From the cell containing the given text, extract its center point as (X, Y) coordinate. 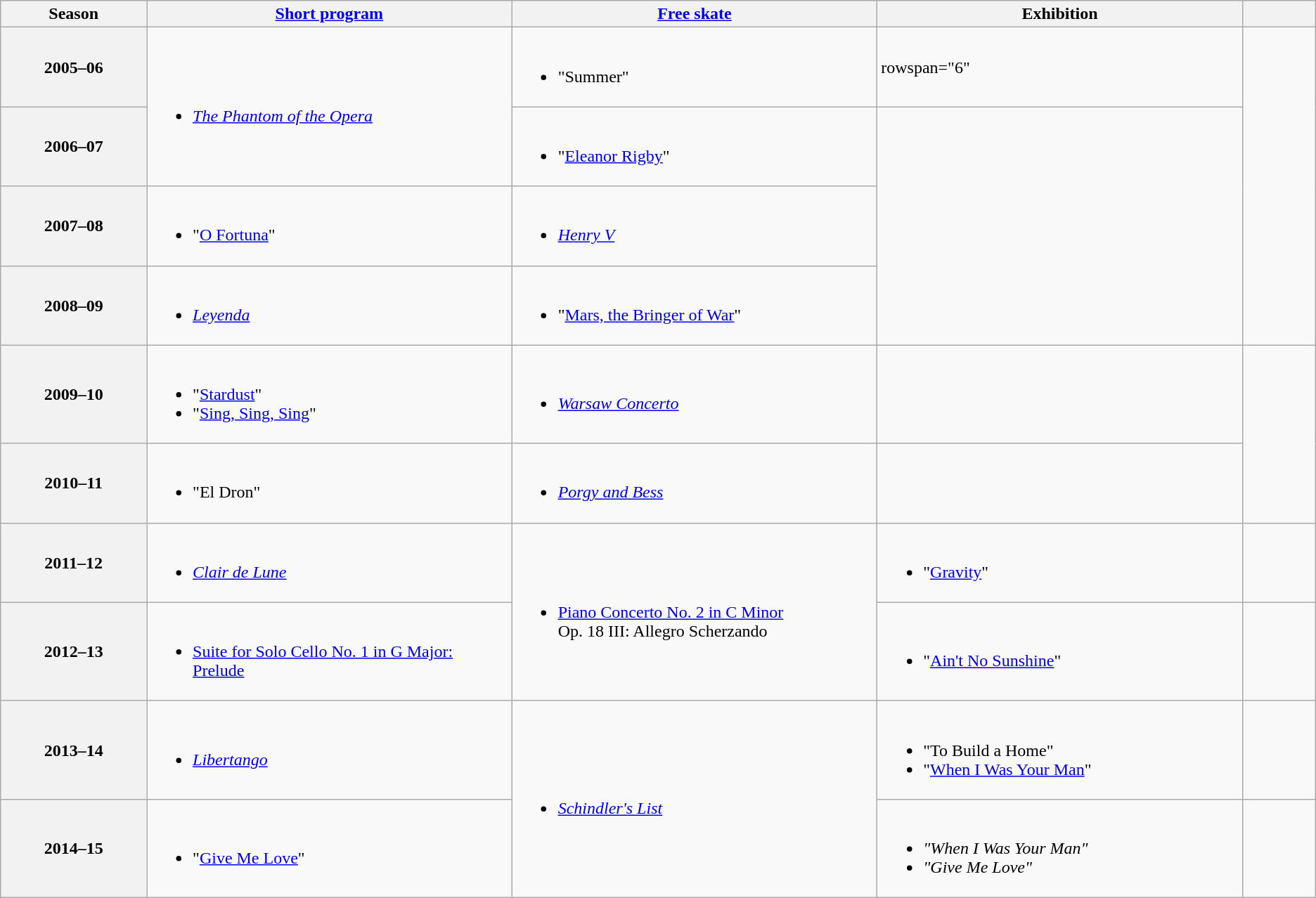
Suite for Solo Cello No. 1 in G Major: Prelude (330, 651)
Free skate (695, 14)
"Summer" (695, 67)
"El Dron" (330, 483)
2011–12 (74, 562)
Leyenda (330, 305)
2014–15 (74, 848)
2009–10 (74, 394)
Piano Concerto No. 2 in C MinorOp. 18 III: Allegro Scherzando (695, 611)
Schindler's List (695, 799)
"Ain't No Sunshine" (1060, 651)
Clair de Lune (330, 562)
Porgy and Bess (695, 483)
"Mars, the Bringer of War" (695, 305)
rowspan="6" (1060, 67)
Season (74, 14)
Warsaw Concerto (695, 394)
2013–14 (74, 750)
"O Fortuna" (330, 226)
Short program (330, 14)
"When I Was Your Man""Give Me Love" (1060, 848)
"Give Me Love" (330, 848)
2012–13 (74, 651)
2010–11 (74, 483)
2008–09 (74, 305)
"To Build a Home""When I Was Your Man" (1060, 750)
Libertango (330, 750)
Henry V (695, 226)
2006–07 (74, 146)
2005–06 (74, 67)
Exhibition (1060, 14)
"Stardust""Sing, Sing, Sing" (330, 394)
"Eleanor Rigby" (695, 146)
2007–08 (74, 226)
The Phantom of the Opera (330, 107)
"Gravity" (1060, 562)
